Identify which cell holds the provided text, then report its (X, Y) central coordinate. 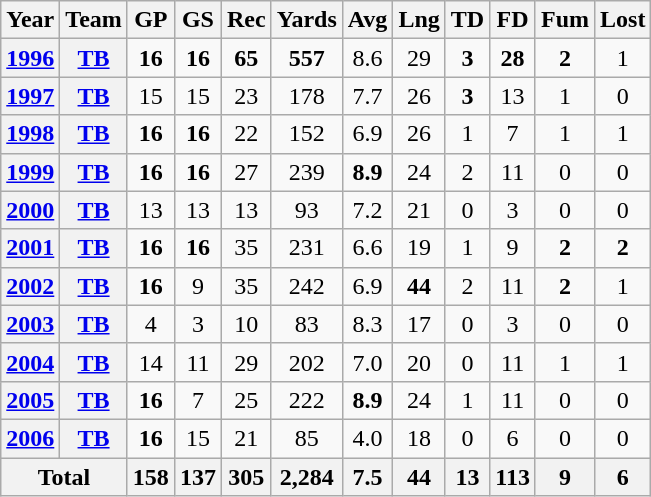
28 (513, 58)
239 (306, 172)
17 (419, 324)
1996 (30, 58)
Total (64, 477)
93 (306, 210)
178 (306, 96)
10 (246, 324)
85 (306, 438)
137 (198, 477)
Avg (368, 20)
7.0 (368, 362)
4 (150, 324)
305 (246, 477)
Team (94, 20)
2003 (30, 324)
7.5 (368, 477)
Fum (564, 20)
Yards (306, 20)
Rec (246, 20)
Lost (623, 20)
242 (306, 286)
18 (419, 438)
Year (30, 20)
25 (246, 400)
2002 (30, 286)
2005 (30, 400)
222 (306, 400)
557 (306, 58)
83 (306, 324)
7.7 (368, 96)
1998 (30, 134)
2004 (30, 362)
7.2 (368, 210)
19 (419, 248)
152 (306, 134)
TD (467, 20)
GS (198, 20)
4.0 (368, 438)
2,284 (306, 477)
2006 (30, 438)
65 (246, 58)
23 (246, 96)
202 (306, 362)
231 (306, 248)
2000 (30, 210)
27 (246, 172)
113 (513, 477)
20 (419, 362)
8.3 (368, 324)
1997 (30, 96)
8.6 (368, 58)
6.6 (368, 248)
Lng (419, 20)
2001 (30, 248)
GP (150, 20)
14 (150, 362)
1999 (30, 172)
FD (513, 20)
158 (150, 477)
22 (246, 134)
